Return the [X, Y] coordinate for the center point of the cell that contains the specified text.  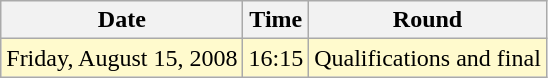
Time [276, 20]
Round [428, 20]
Friday, August 15, 2008 [122, 58]
Qualifications and final [428, 58]
16:15 [276, 58]
Date [122, 20]
